From the cell containing the given text, extract its center point as [X, Y] coordinate. 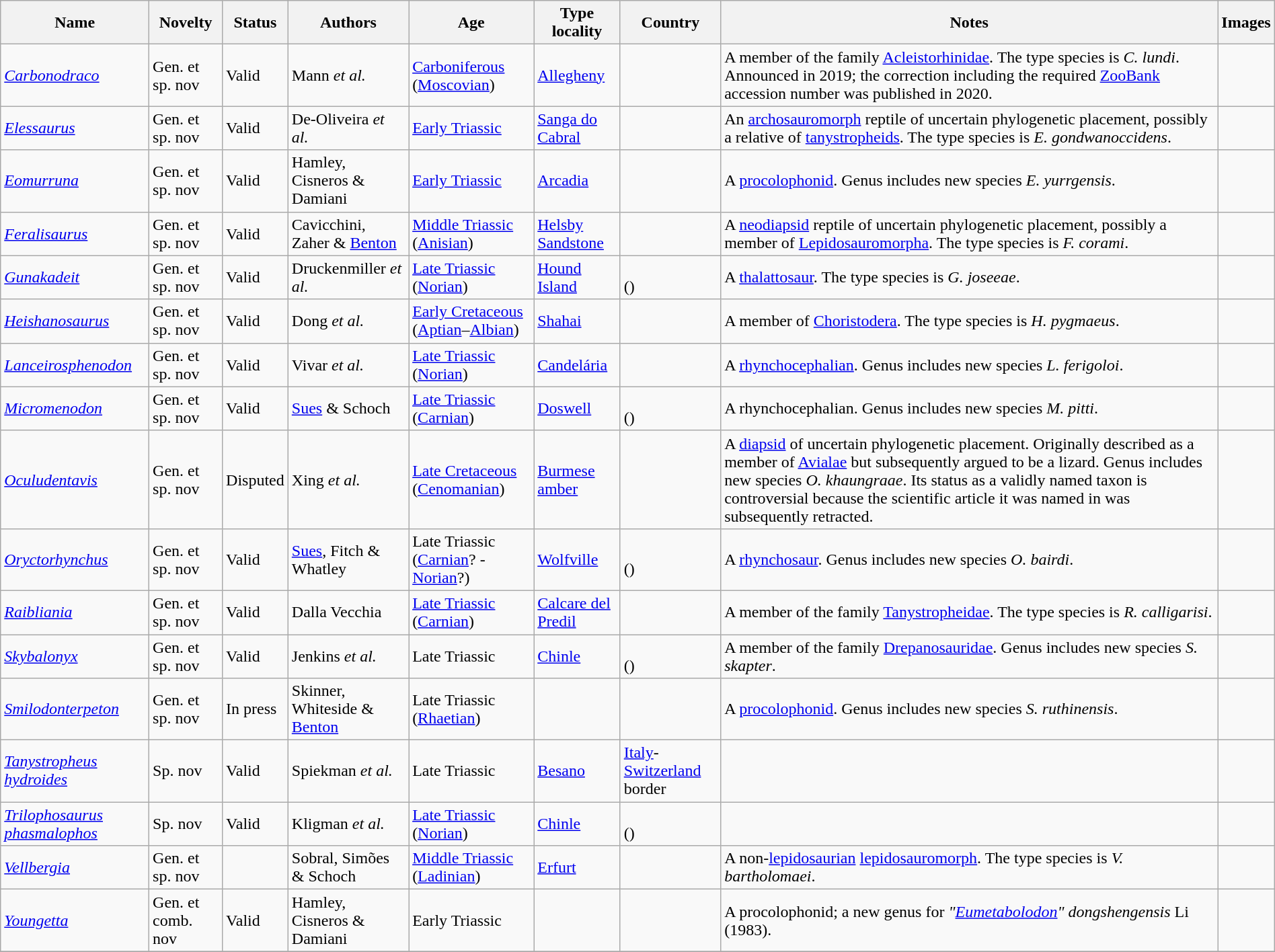
Images [1246, 23]
Eomurruna [75, 181]
Doswell [577, 409]
Sobral, Simões & Schoch [348, 867]
Helsby Sandstone [577, 234]
Middle Triassic (Ladinian) [471, 867]
Sues & Schoch [348, 409]
Oculudentavis [75, 479]
Country [670, 23]
Spiekman et al. [348, 771]
Trilophosaurus phasmalophos [75, 824]
A member of Choristodera. The type species is H. pygmaeus. [970, 321]
Late Triassic (Carnian? - Norian?) [471, 559]
Youngetta [75, 920]
Dalla Vecchia [348, 612]
Smilodonterpeton [75, 709]
Middle Triassic (Anisian) [471, 234]
A non-lepidosaurian lepidosauromorph. The type species is V. bartholomaei. [970, 867]
Elessaurus [75, 128]
Late Cretaceous (Cenomanian) [471, 479]
Micromenodon [75, 409]
Disputed [256, 479]
Italy-Switzerland border [670, 771]
Dong et al. [348, 321]
A procolophonid. Genus includes new species S. ruthinensis. [970, 709]
Status [256, 23]
Jenkins et al. [348, 656]
A neodiapsid reptile of uncertain phylogenetic placement, possibly a member of Lepidosauromorpha. The type species is F. corami. [970, 234]
Type locality [577, 23]
Xing et al. [348, 479]
Heishanosaurus [75, 321]
Carboniferous (Moscovian) [471, 75]
Skinner, Whiteside & Benton [348, 709]
Candelária [577, 364]
Wolfville [577, 559]
An archosauromorph reptile of uncertain phylogenetic placement, possibly a relative of tanystropheids. The type species is E. gondwanoccidens. [970, 128]
A rhynchocephalian. Genus includes new species M. pitti. [970, 409]
Cavicchini, Zaher & Benton [348, 234]
Shahai [577, 321]
Mann et al. [348, 75]
Late Triassic (Rhaetian) [471, 709]
Name [75, 23]
Erfurt [577, 867]
Calcare del Predil [577, 612]
Vellbergia [75, 867]
A rhynchosaur. Genus includes new species O. bairdi. [970, 559]
Sues, Fitch & Whatley [348, 559]
A member of the family Tanystropheidae. The type species is R. calligarisi. [970, 612]
Oryctorhynchus [75, 559]
Sanga do Cabral [577, 128]
In press [256, 709]
Age [471, 23]
Notes [970, 23]
Vivar et al. [348, 364]
A rhynchocephalian. Genus includes new species L. ferigoloi. [970, 364]
A procolophonid; a new genus for "Eumetabolodon" dongshengensis Li (1983). [970, 920]
A member of the family Drepanosauridae. Genus includes new species S. skapter. [970, 656]
Feralisaurus [75, 234]
A thalattosaur. The type species is G. joseeae. [970, 277]
Gunakadeit [75, 277]
Carbonodraco [75, 75]
Kligman et al. [348, 824]
Burmese amber [577, 479]
Authors [348, 23]
Hound Island [577, 277]
Raibliania [75, 612]
Besano [577, 771]
Novelty [186, 23]
A procolophonid. Genus includes new species E. yurrgensis. [970, 181]
Skybalonyx [75, 656]
De-Oliveira et al. [348, 128]
Early Cretaceous (Aptian–Albian) [471, 321]
Tanystropheus hydroides [75, 771]
Allegheny [577, 75]
Druckenmiller et al. [348, 277]
Gen. et comb. nov [186, 920]
Lanceirosphenodon [75, 364]
Arcadia [577, 181]
